Scan for the cell matching the given text and deliver its [X, Y] coordinate at center. 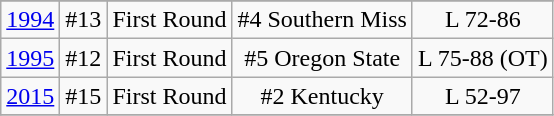
#15 [84, 96]
L 72-86 [482, 20]
L 75-88 (OT) [482, 58]
#2 Kentucky [322, 96]
#12 [84, 58]
#4 Southern Miss [322, 20]
#13 [84, 20]
1995 [30, 58]
L 52-97 [482, 96]
2015 [30, 96]
#5 Oregon State [322, 58]
1994 [30, 20]
